Capture the cell that displays the provided text and extract its [x, y] central coordinate. 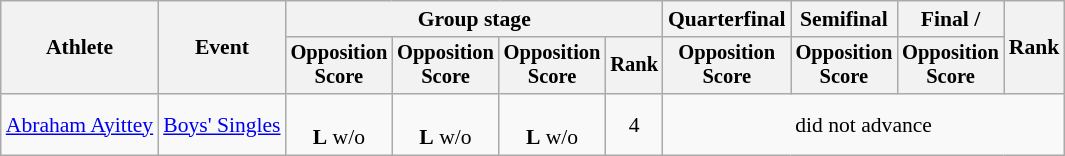
Semifinal [844, 19]
4 [634, 124]
did not advance [864, 124]
Boys' Singles [222, 124]
Final / [950, 19]
Abraham Ayittey [80, 124]
Quarterfinal [727, 19]
Athlete [80, 48]
Event [222, 48]
Group stage [474, 19]
